Extract the (x, y) coordinate from the center of the cell holding the provided text.  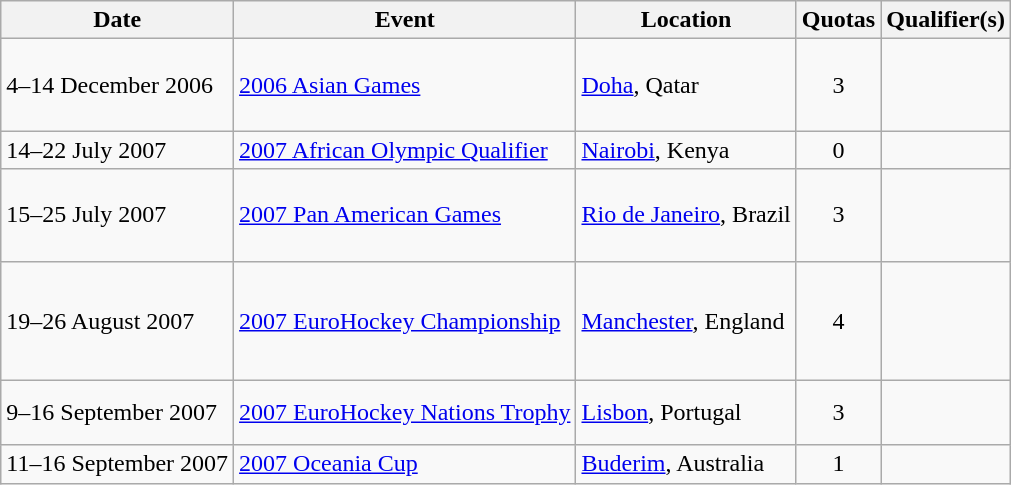
Qualifier(s) (946, 20)
2007 Pan American Games (405, 215)
14–22 July 2007 (118, 150)
4–14 December 2006 (118, 85)
2006 Asian Games (405, 85)
Quotas (838, 20)
Date (118, 20)
9–16 September 2007 (118, 412)
11–16 September 2007 (118, 464)
Doha, Qatar (686, 85)
2007 EuroHockey Nations Trophy (405, 412)
4 (838, 320)
Location (686, 20)
Event (405, 20)
19–26 August 2007 (118, 320)
Manchester, England (686, 320)
Nairobi, Kenya (686, 150)
2007 African Olympic Qualifier (405, 150)
2007 EuroHockey Championship (405, 320)
Rio de Janeiro, Brazil (686, 215)
0 (838, 150)
1 (838, 464)
Lisbon, Portugal (686, 412)
2007 Oceania Cup (405, 464)
15–25 July 2007 (118, 215)
Buderim, Australia (686, 464)
